Return (X, Y) of the center of cell containing provided text 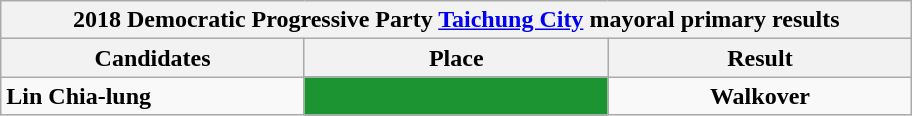
Lin Chia-lung (153, 96)
2018 Democratic Progressive Party Taichung City mayoral primary results (456, 20)
Place (456, 58)
Result (760, 58)
Walkover (760, 96)
Candidates (153, 58)
